Pinpoint the cell where the given text exists, returning its [x, y] midpoint coordinate. 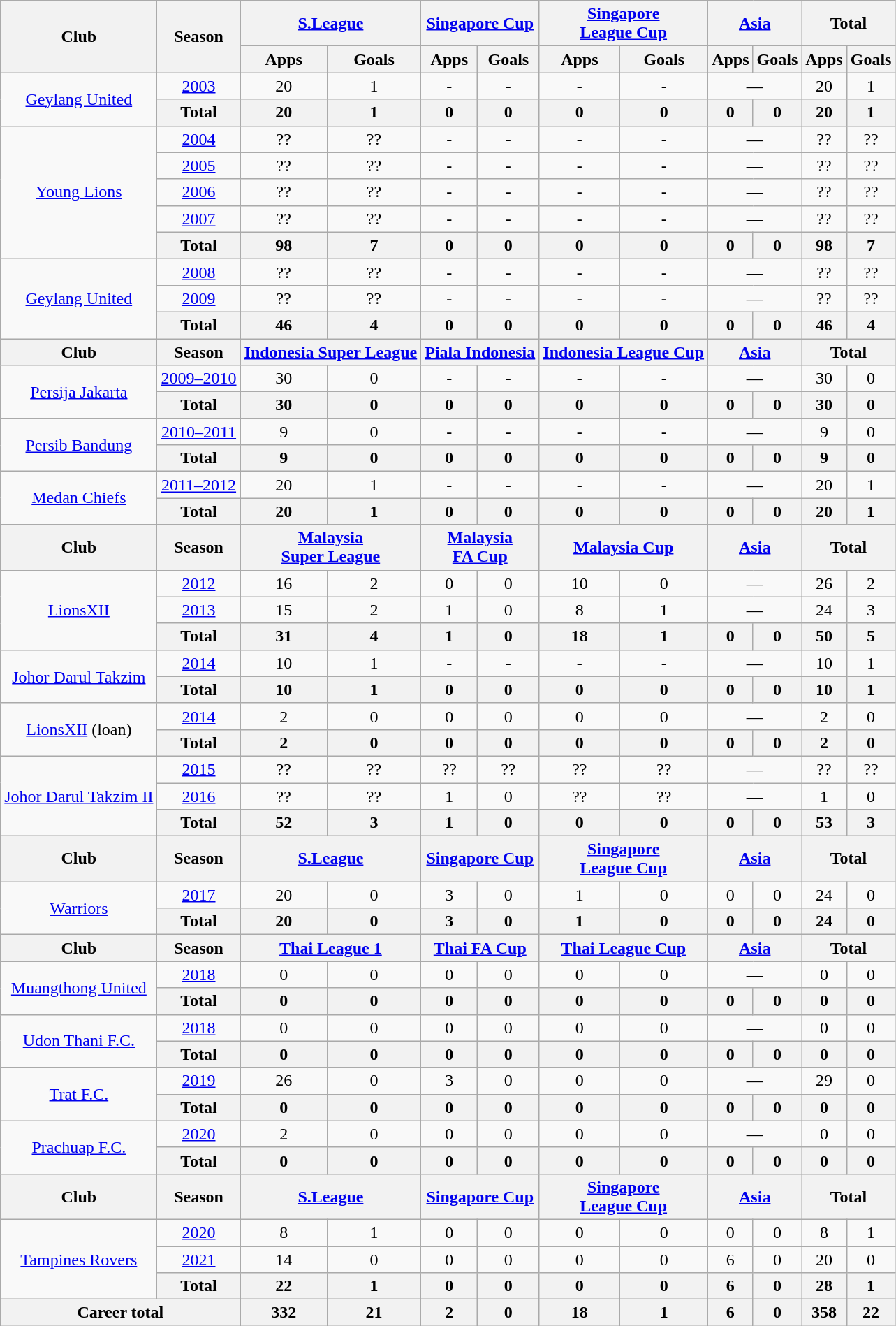
2009–2010 [198, 379]
Indonesia League Cup [624, 351]
LionsXII (loan) [79, 729]
53 [824, 823]
Warriors [79, 908]
Persib Bandung [79, 445]
15 [284, 610]
16 [284, 583]
2016 [198, 796]
Johor Darul Takzim II [79, 796]
332 [284, 1313]
2015 [198, 769]
31 [284, 636]
358 [824, 1313]
2010–2011 [198, 432]
2004 [198, 139]
2003 [198, 86]
2006 [198, 192]
2013 [198, 610]
Piala Indonesia [480, 351]
2009 [198, 298]
MalaysiaSuper League [331, 548]
2005 [198, 166]
Johor Darul Takzim [79, 676]
Indonesia Super League [331, 351]
Persija Jakarta [79, 392]
Thai League 1 [331, 948]
MalaysiaFA Cup [480, 548]
29 [824, 1081]
52 [284, 823]
5 [871, 636]
Trat F.C. [79, 1094]
Muangthong United [79, 988]
LionsXII [79, 610]
Career total [120, 1313]
2011–2012 [198, 485]
28 [824, 1286]
2007 [198, 219]
Prachuap F.C. [79, 1147]
14 [284, 1260]
2017 [198, 895]
Tampines Rovers [79, 1259]
Thai FA Cup [480, 948]
50 [824, 636]
2019 [198, 1081]
2021 [198, 1260]
21 [374, 1313]
Malaysia Cup [624, 548]
2008 [198, 272]
Young Lions [79, 192]
Medan Chiefs [79, 498]
Udon Thani F.C. [79, 1041]
Thai League Cup [624, 948]
2012 [198, 583]
